From the cell containing the given text, extract its center point as (x, y) coordinate. 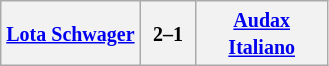
Audax Italiano (262, 34)
Lota Schwager (70, 34)
2–1 (168, 34)
